Detect which cell encompasses the target text, then output its (X, Y) center coordinate. 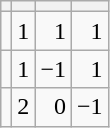
2 (24, 107)
0 (54, 107)
